Find where the given text appears and provide that cell's center as (X, Y) coordinate. 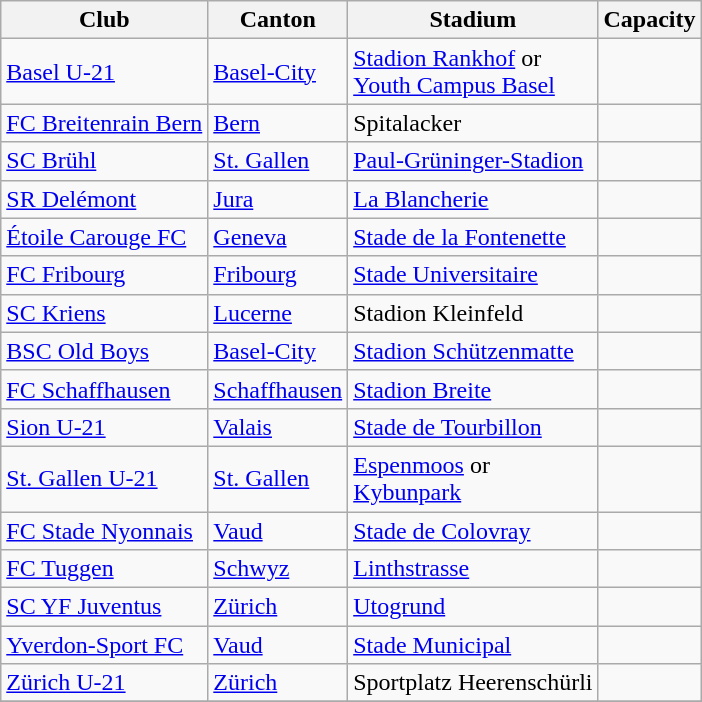
Sion U-21 (104, 427)
Lucerne (278, 313)
Stade de Colovray (473, 531)
Schwyz (278, 569)
SC Kriens (104, 313)
Schaffhausen (278, 389)
Valais (278, 427)
Canton (278, 20)
Stadion Schützenmatte (473, 351)
Utogrund (473, 607)
FC Breitenrain Bern (104, 123)
Stade de Tourbillon (473, 427)
FC Tuggen (104, 569)
Fribourg (278, 275)
Étoile Carouge FC (104, 237)
Linthstrasse (473, 569)
Stade Municipal (473, 645)
BSC Old Boys (104, 351)
FC Schaffhausen (104, 389)
Bern (278, 123)
Zürich U-21 (104, 683)
Stadion Breite (473, 389)
Club (104, 20)
Stade Universitaire (473, 275)
FC Fribourg (104, 275)
Jura (278, 199)
Stadion Kleinfeld (473, 313)
Sportplatz Heerenschürli (473, 683)
Espenmoos orKybunpark (473, 478)
Stade de la Fontenette (473, 237)
Geneva (278, 237)
St. Gallen U-21 (104, 478)
SC Brühl (104, 161)
Stadion Rankhof orYouth Campus Basel (473, 72)
SR Delémont (104, 199)
Spitalacker (473, 123)
FC Stade Nyonnais (104, 531)
Yverdon-Sport FC (104, 645)
La Blancherie (473, 199)
Stadium (473, 20)
Basel U-21 (104, 72)
Capacity (650, 20)
Paul-Grüninger-Stadion (473, 161)
SC YF Juventus (104, 607)
